From the cell containing the given text, extract its center point as [X, Y] coordinate. 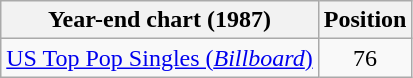
US Top Pop Singles (Billboard) [160, 58]
Year-end chart (1987) [160, 20]
Position [365, 20]
76 [365, 58]
